Determine the [X, Y] coordinate at the center of the cell enclosing the given text.  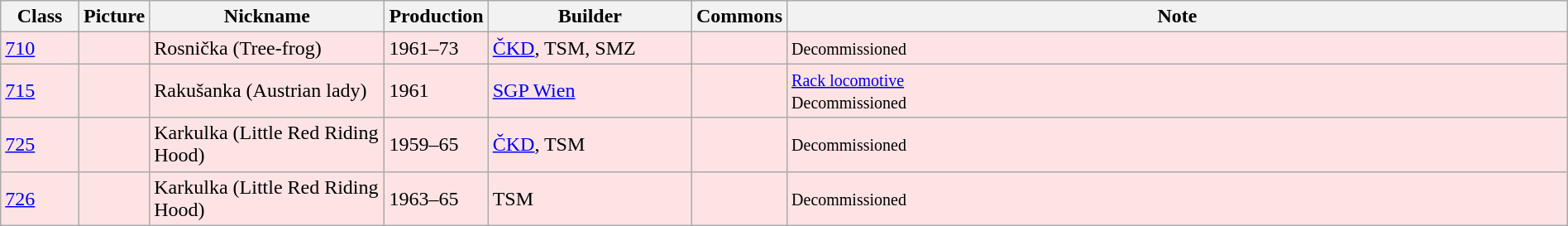
TSM [590, 199]
ČKD, TSM, SMZ [590, 48]
Rack locomotive Decommissioned [1178, 91]
Commons [739, 17]
715 [40, 91]
1961–73 [437, 48]
Production [437, 17]
Builder [590, 17]
710 [40, 48]
Picture [114, 17]
Class [40, 17]
Rakušanka (Austrian lady) [267, 91]
1959–65 [437, 144]
Rosnička (Tree-frog) [267, 48]
725 [40, 144]
ČKD, TSM [590, 144]
1961 [437, 91]
Note [1178, 17]
Nickname [267, 17]
726 [40, 199]
1963–65 [437, 199]
SGP Wien [590, 91]
